Scan for the cell matching the given text and deliver its [x, y] coordinate at center. 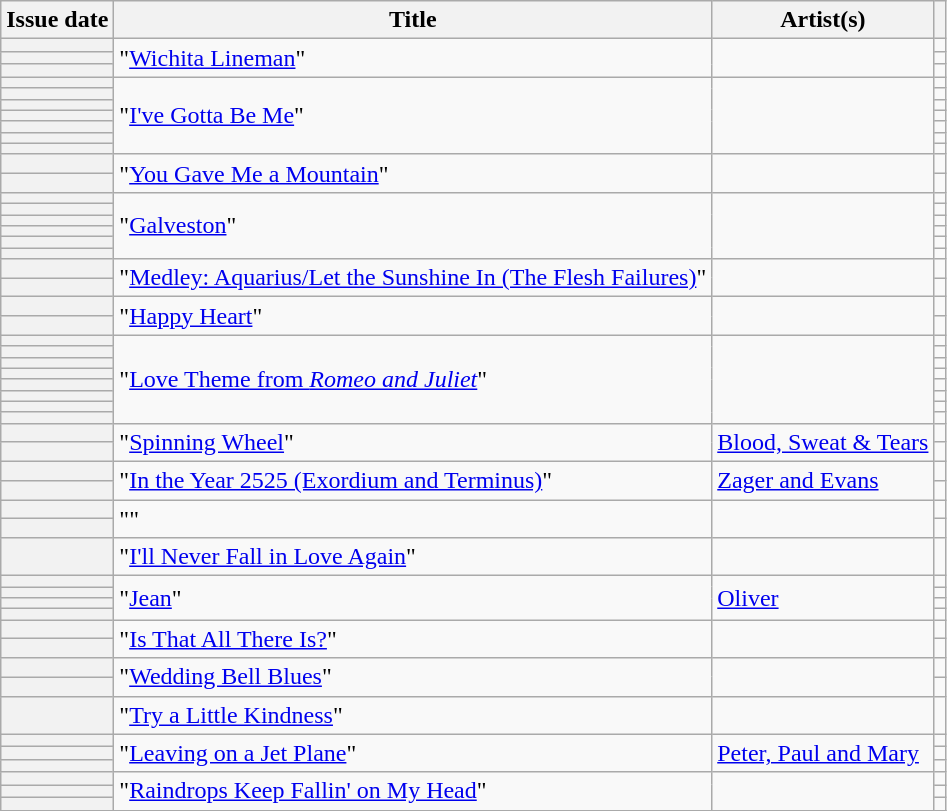
Issue date [58, 20]
"I've Gotta Be Me" [413, 116]
Blood, Sweat & Tears [823, 442]
Title [413, 20]
"Spinning Wheel" [413, 442]
"Galveston" [413, 225]
"In the Year 2525 (Exordium and Terminus)" [413, 480]
"Medley: Aquarius/Let the Sunshine In (The Flesh Failures)" [413, 278]
Oliver [823, 598]
"Wedding Bell Blues" [413, 677]
"Try a Little Kindness" [413, 715]
"Is That All There Is?" [413, 639]
"You Gave Me a Mountain" [413, 173]
"Happy Heart" [413, 316]
"Wichita Lineman" [413, 58]
"Leaving on a Jet Plane" [413, 753]
"Love Theme from Romeo and Juliet" [413, 379]
"" [413, 519]
"I'll Never Fall in Love Again" [413, 557]
"Jean" [413, 598]
Zager and Evans [823, 480]
Artist(s) [823, 20]
"Raindrops Keep Fallin' on My Head" [413, 791]
Peter, Paul and Mary [823, 753]
